Output the [x, y] coordinate of the center of the cell containing the given text.  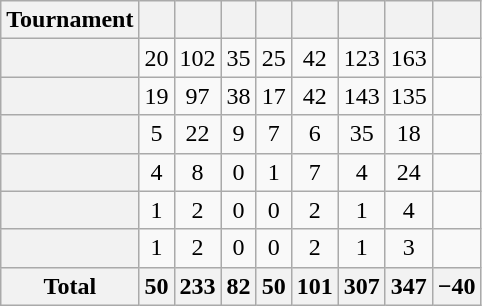
101 [314, 286]
135 [408, 96]
Total [70, 286]
102 [198, 58]
18 [408, 134]
Tournament [70, 20]
143 [362, 96]
22 [198, 134]
123 [362, 58]
97 [198, 96]
19 [156, 96]
17 [274, 96]
5 [156, 134]
82 [238, 286]
233 [198, 286]
9 [238, 134]
347 [408, 286]
24 [408, 172]
3 [408, 248]
163 [408, 58]
38 [238, 96]
20 [156, 58]
−40 [456, 286]
25 [274, 58]
6 [314, 134]
8 [198, 172]
307 [362, 286]
